Search for the cell housing the specified text and yield its [X, Y] center coordinate. 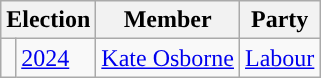
2024 [56, 58]
Kate Osborne [168, 58]
Labour [280, 58]
Party [280, 20]
Election [48, 20]
Member [168, 20]
